Return the [X, Y] coordinate for the center point of the cell that contains the specified text.  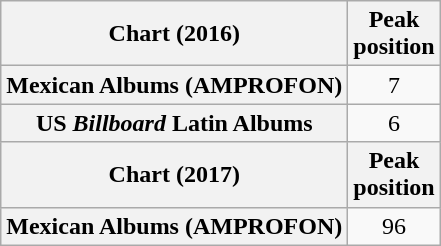
Chart (2017) [174, 174]
96 [394, 226]
US Billboard Latin Albums [174, 123]
Chart (2016) [174, 34]
6 [394, 123]
7 [394, 85]
